Return (x, y) of the center of cell containing provided text 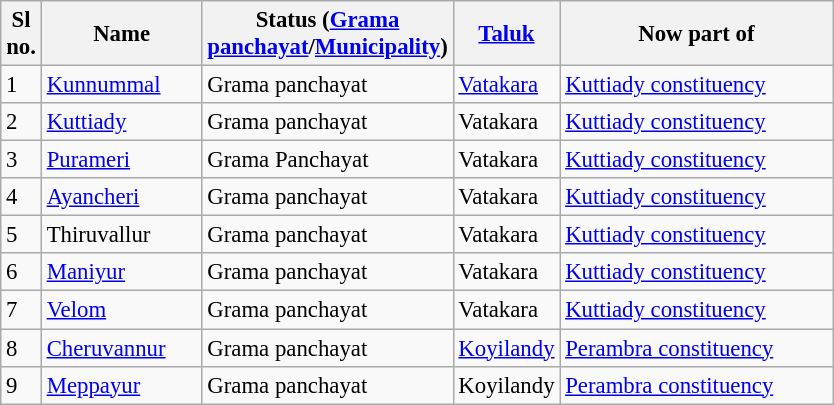
1 (22, 85)
Sl no. (22, 34)
5 (22, 235)
Taluk (506, 34)
Kuttiady (122, 122)
Ayancheri (122, 197)
Now part of (696, 34)
Kunnummal (122, 85)
2 (22, 122)
Thiruvallur (122, 235)
4 (22, 197)
Meppayur (122, 385)
Purameri (122, 160)
Name (122, 34)
9 (22, 385)
Grama Panchayat (328, 160)
7 (22, 310)
Maniyur (122, 273)
8 (22, 348)
Status (Grama panchayat/Municipality) (328, 34)
Cheruvannur (122, 348)
3 (22, 160)
Velom (122, 310)
6 (22, 273)
